Detect which cell encompasses the target text, then output its (X, Y) center coordinate. 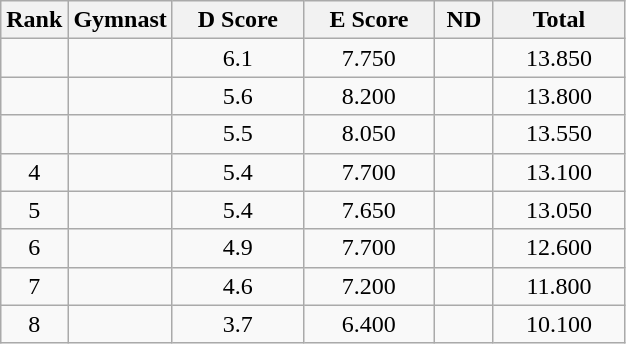
11.800 (558, 286)
7.200 (368, 286)
D Score (238, 20)
12.600 (558, 248)
4 (34, 172)
7.650 (368, 210)
6 (34, 248)
13.800 (558, 96)
10.100 (558, 324)
3.7 (238, 324)
7 (34, 286)
13.850 (558, 58)
E Score (368, 20)
6.1 (238, 58)
5 (34, 210)
13.100 (558, 172)
Total (558, 20)
6.400 (368, 324)
Gymnast (120, 20)
4.9 (238, 248)
8 (34, 324)
Rank (34, 20)
13.050 (558, 210)
8.050 (368, 134)
ND (464, 20)
13.550 (558, 134)
7.750 (368, 58)
8.200 (368, 96)
5.6 (238, 96)
4.6 (238, 286)
5.5 (238, 134)
